Provide the (X, Y) coordinate of the cell's center where the given text is located.  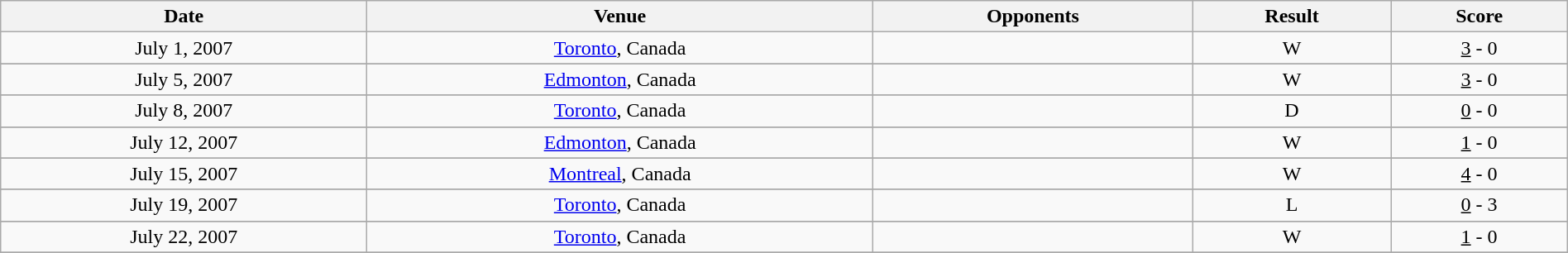
July 1, 2007 (184, 48)
July 12, 2007 (184, 142)
July 15, 2007 (184, 174)
0 - 3 (1479, 205)
0 - 0 (1479, 111)
4 - 0 (1479, 174)
Score (1479, 17)
Opponents (1033, 17)
D (1292, 111)
July 22, 2007 (184, 236)
July 19, 2007 (184, 205)
Result (1292, 17)
L (1292, 205)
July 5, 2007 (184, 79)
July 8, 2007 (184, 111)
Date (184, 17)
Montreal, Canada (620, 174)
Venue (620, 17)
